For the text-containing cell, return its midpoint in [X, Y] coordinate format. 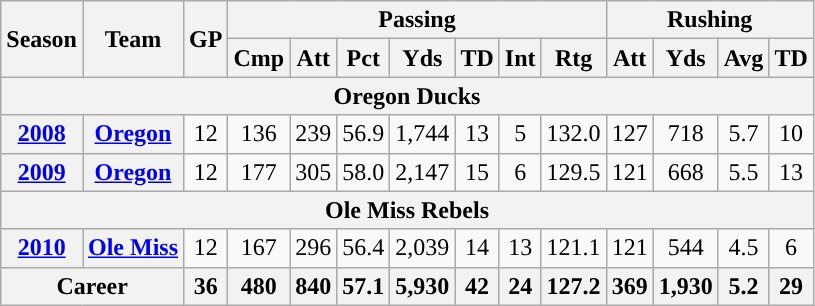
Avg [744, 58]
132.0 [574, 134]
Oregon Ducks [408, 96]
668 [686, 172]
5.2 [744, 286]
127 [630, 134]
Rushing [710, 20]
718 [686, 134]
369 [630, 286]
10 [791, 134]
Int [520, 58]
177 [259, 172]
58.0 [364, 172]
56.9 [364, 134]
42 [477, 286]
36 [206, 286]
305 [314, 172]
127.2 [574, 286]
Career [92, 286]
2008 [42, 134]
239 [314, 134]
1,744 [422, 134]
480 [259, 286]
121.1 [574, 248]
167 [259, 248]
14 [477, 248]
544 [686, 248]
Rtg [574, 58]
57.1 [364, 286]
840 [314, 286]
2,039 [422, 248]
5,930 [422, 286]
56.4 [364, 248]
Passing [417, 20]
296 [314, 248]
2,147 [422, 172]
Pct [364, 58]
24 [520, 286]
29 [791, 286]
1,930 [686, 286]
129.5 [574, 172]
2010 [42, 248]
2009 [42, 172]
5 [520, 134]
136 [259, 134]
GP [206, 39]
Cmp [259, 58]
Team [132, 39]
Ole Miss [132, 248]
5.7 [744, 134]
5.5 [744, 172]
Ole Miss Rebels [408, 210]
15 [477, 172]
Season [42, 39]
4.5 [744, 248]
